Detect which cell encompasses the target text, then output its (X, Y) center coordinate. 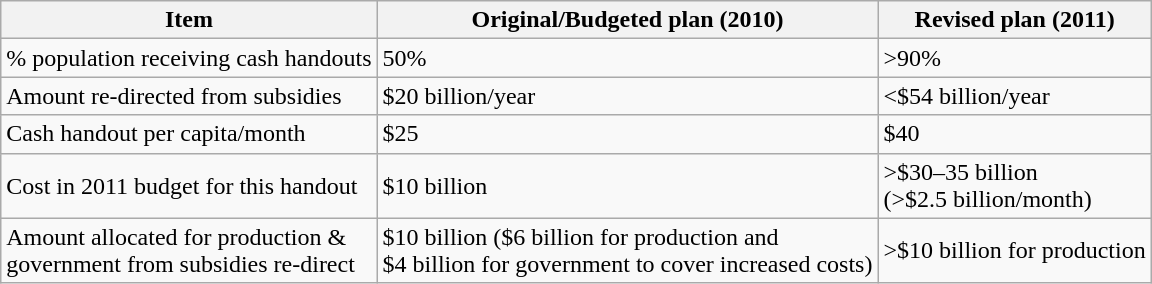
Revised plan (2011) (1014, 20)
Amount allocated for production & government from subsidies re-direct (189, 250)
>$10 billion for production (1014, 250)
Original/Budgeted plan (2010) (628, 20)
Cash handout per capita/month (189, 134)
% population receiving cash handouts (189, 58)
$40 (1014, 134)
$25 (628, 134)
$20 billion/year (628, 96)
>90% (1014, 58)
Item (189, 20)
Amount re-directed from subsidies (189, 96)
Cost in 2011 budget for this handout (189, 186)
$10 billion ($6 billion for production and $4 billion for government to cover increased costs) (628, 250)
>$30–35 billion (>$2.5 billion/month) (1014, 186)
50% (628, 58)
<$54 billion/year (1014, 96)
$10 billion (628, 186)
